Provide the [X, Y] coordinate of the cell's center where the given text is located.  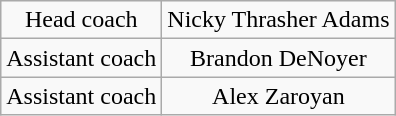
Alex Zaroyan [278, 96]
Nicky Thrasher Adams [278, 20]
Head coach [82, 20]
Brandon DeNoyer [278, 58]
